From the cell containing the given text, extract its center point as (X, Y) coordinate. 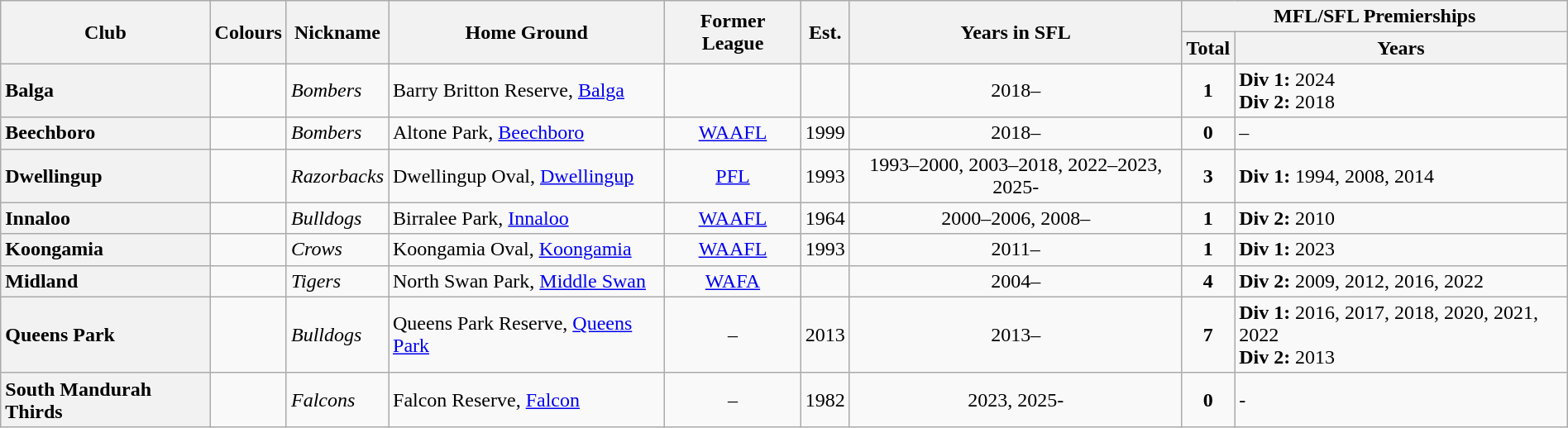
1999 (825, 133)
Falcon Reserve, Falcon (527, 400)
Div 1: 2023 (1401, 250)
3 (1208, 175)
1993–2000, 2003–2018, 2022–2023, 2025- (1016, 175)
1982 (825, 400)
Div 1: 1994, 2008, 2014 (1401, 175)
2023, 2025- (1016, 400)
North Swan Park, Middle Swan (527, 281)
2004– (1016, 281)
Koongamia (106, 250)
Div 1: 2024Div 2: 2018 (1401, 91)
Razorbacks (337, 175)
WAFA (733, 281)
Nickname (337, 32)
Total (1208, 48)
Barry Britton Reserve, Balga (527, 91)
Club (106, 32)
Midland (106, 281)
Div 2: 2010 (1401, 218)
PFL (733, 175)
Dwellingup Oval, Dwellingup (527, 175)
2013 (825, 335)
Koongamia Oval, Koongamia (527, 250)
Falcons (337, 400)
Altone Park, Beechboro (527, 133)
Years (1401, 48)
Div 1: 2016, 2017, 2018, 2020, 2021, 2022Div 2: 2013 (1401, 335)
Tigers (337, 281)
2011– (1016, 250)
MFL/SFL Premierships (1374, 17)
Former League (733, 32)
Queens Park Reserve, Queens Park (527, 335)
Crows (337, 250)
2013– (1016, 335)
Est. (825, 32)
South Mandurah Thirds (106, 400)
Home Ground (527, 32)
1964 (825, 218)
Beechboro (106, 133)
Birralee Park, Innaloo (527, 218)
4 (1208, 281)
7 (1208, 335)
Div 2: 2009, 2012, 2016, 2022 (1401, 281)
Dwellingup (106, 175)
Balga (106, 91)
2000–2006, 2008– (1016, 218)
- (1401, 400)
Innaloo (106, 218)
Colours (248, 32)
Years in SFL (1016, 32)
Queens Park (106, 335)
